From the cell containing the given text, extract its center point as (x, y) coordinate. 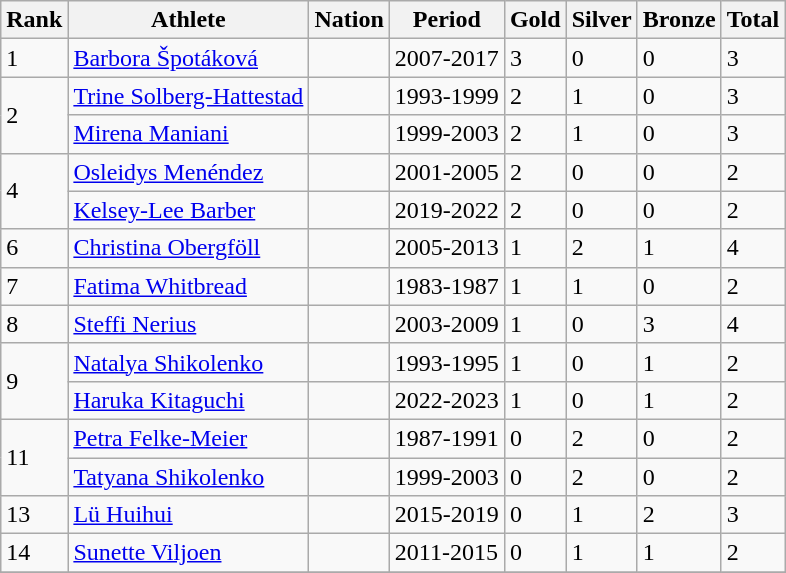
9 (34, 381)
Barbora Špotáková (188, 58)
Natalya Shikolenko (188, 362)
Tatyana Shikolenko (188, 477)
Trine Solberg-Hattestad (188, 96)
11 (34, 457)
Christina Obergföll (188, 248)
Steffi Nerius (188, 324)
1993-1995 (446, 362)
Period (446, 20)
Silver (602, 20)
7 (34, 286)
2011-2015 (446, 553)
2001-2005 (446, 172)
Osleidys Menéndez (188, 172)
Athlete (188, 20)
Total (753, 20)
1987-1991 (446, 438)
Kelsey-Lee Barber (188, 210)
Petra Felke-Meier (188, 438)
2019-2022 (446, 210)
Nation (349, 20)
14 (34, 553)
2015-2019 (446, 515)
Mirena Maniani (188, 134)
8 (34, 324)
Lü Huihui (188, 515)
2005-2013 (446, 248)
Bronze (679, 20)
1993-1999 (446, 96)
2003-2009 (446, 324)
Haruka Kitaguchi (188, 400)
Fatima Whitbread (188, 286)
Gold (535, 20)
Rank (34, 20)
2022-2023 (446, 400)
2007-2017 (446, 58)
1983-1987 (446, 286)
13 (34, 515)
Sunette Viljoen (188, 553)
6 (34, 248)
